Locate the cell with the specified text and output its [x, y] center coordinate. 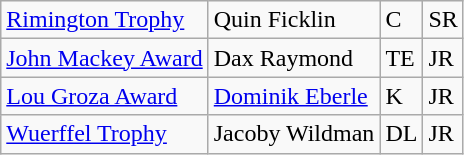
TE [402, 58]
DL [402, 134]
Quin Ficklin [294, 20]
Wuerffel Trophy [104, 134]
SR [443, 20]
Jacoby Wildman [294, 134]
K [402, 96]
Rimington Trophy [104, 20]
John Mackey Award [104, 58]
Dax Raymond [294, 58]
C [402, 20]
Lou Groza Award [104, 96]
Dominik Eberle [294, 96]
